Capture the cell that displays the provided text and extract its [X, Y] central coordinate. 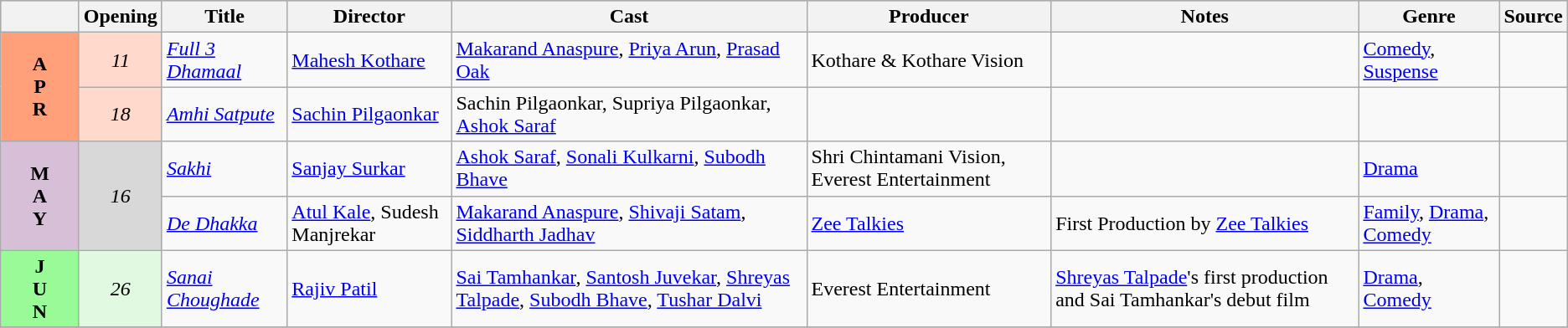
Kothare & Kothare Vision [929, 60]
Atul Kale, Sudesh Manjrekar [369, 223]
Sachin Pilgaonkar [369, 114]
Shreyas Talpade's first production and Sai Tamhankar's debut film [1204, 289]
Sachin Pilgaonkar, Supriya Pilgaonkar, Ashok Saraf [629, 114]
Sanai Choughade [224, 289]
Comedy, Suspense [1429, 60]
Makarand Anaspure, Priya Arun, Prasad Oak [629, 60]
JUN [40, 289]
Shri Chintamani Vision, Everest Entertainment [929, 169]
Opening [121, 17]
Genre [1429, 17]
18 [121, 114]
Full 3 Dhamaal [224, 60]
Director [369, 17]
Everest Entertainment [929, 289]
Sakhi [224, 169]
Source [1533, 17]
16 [121, 196]
Title [224, 17]
Drama [1429, 169]
Mahesh Kothare [369, 60]
Sanjay Surkar [369, 169]
Drama, Comedy [1429, 289]
Family, Drama, Comedy [1429, 223]
Producer [929, 17]
Ashok Saraf, Sonali Kulkarni, Subodh Bhave [629, 169]
Makarand Anaspure, Shivaji Satam, Siddharth Jadhav [629, 223]
De Dhakka [224, 223]
First Production by Zee Talkies [1204, 223]
MAY [40, 196]
Amhi Satpute [224, 114]
Notes [1204, 17]
Zee Talkies [929, 223]
Sai Tamhankar, Santosh Juvekar, Shreyas Talpade, Subodh Bhave, Tushar Dalvi [629, 289]
APR [40, 87]
26 [121, 289]
Rajiv Patil [369, 289]
Cast [629, 17]
11 [121, 60]
